Find where the given text appears and provide that cell's center as [x, y] coordinate. 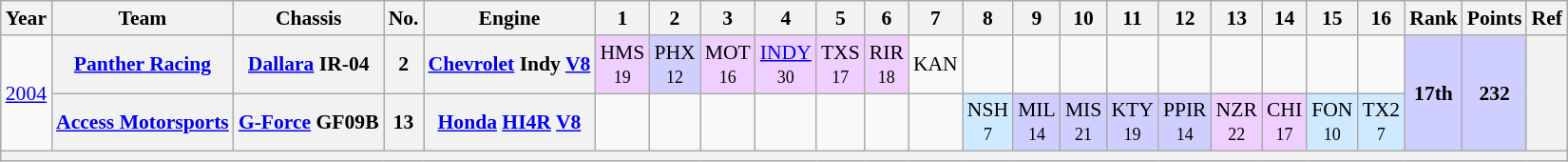
Points [1495, 18]
16 [1382, 18]
3 [728, 18]
TXS17 [840, 65]
FON10 [1332, 122]
232 [1495, 93]
KTY19 [1132, 122]
Ref [1546, 18]
INDY30 [786, 65]
Access Motorsports [143, 122]
6 [887, 18]
9 [1037, 18]
Dallara IR-04 [309, 65]
KAN [935, 65]
4 [786, 18]
2004 [27, 93]
MIS21 [1083, 122]
MIL14 [1037, 122]
NSH7 [988, 122]
G-Force GF09B [309, 122]
5 [840, 18]
10 [1083, 18]
7 [935, 18]
Honda HI4R V8 [509, 122]
PPIR14 [1185, 122]
CHI17 [1285, 122]
17th [1433, 93]
HMS19 [621, 65]
Engine [509, 18]
12 [1185, 18]
Chassis [309, 18]
Panther Racing [143, 65]
8 [988, 18]
Rank [1433, 18]
1 [621, 18]
PHX12 [675, 65]
MOT16 [728, 65]
NZR22 [1237, 122]
Year [27, 18]
No. [404, 18]
Team [143, 18]
TX27 [1382, 122]
Chevrolet Indy V8 [509, 65]
11 [1132, 18]
15 [1332, 18]
RIR18 [887, 65]
14 [1285, 18]
